Locate the cell with the specified text and output its (X, Y) center coordinate. 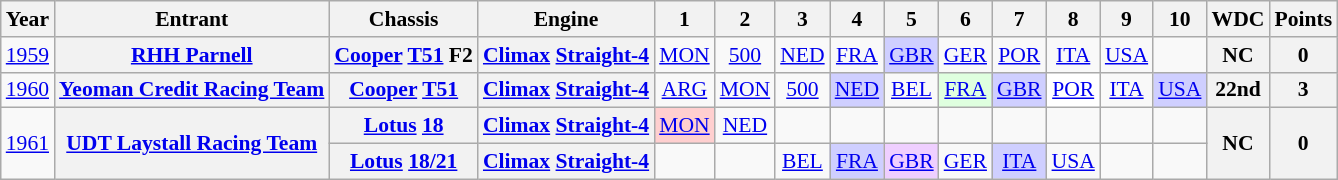
Cooper T51 F2 (403, 55)
Lotus 18 (403, 126)
Entrant (192, 19)
Points (1303, 19)
9 (1126, 19)
22nd (1238, 90)
5 (912, 19)
10 (1180, 19)
Engine (566, 19)
2 (746, 19)
6 (966, 19)
WDC (1238, 19)
7 (1020, 19)
UDT Laystall Racing Team (192, 144)
Yeoman Credit Racing Team (192, 90)
4 (857, 19)
ARG (684, 90)
1959 (28, 55)
8 (1074, 19)
1961 (28, 144)
Lotus 18/21 (403, 162)
1960 (28, 90)
Chassis (403, 19)
RHH Parnell (192, 55)
Cooper T51 (403, 90)
1 (684, 19)
Year (28, 19)
